Return (X, Y) of the center of cell containing provided text 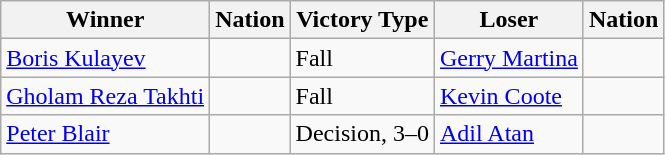
Adil Atan (508, 134)
Gholam Reza Takhti (106, 96)
Decision, 3–0 (362, 134)
Boris Kulayev (106, 58)
Peter Blair (106, 134)
Kevin Coote (508, 96)
Victory Type (362, 20)
Winner (106, 20)
Gerry Martina (508, 58)
Loser (508, 20)
